Extract the [x, y] coordinate from the center of the cell holding the provided text.  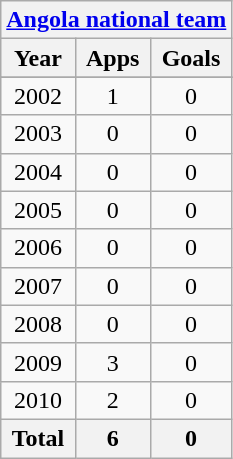
Goals [191, 58]
6 [112, 438]
2 [112, 400]
Total [38, 438]
3 [112, 362]
Year [38, 58]
2008 [38, 324]
2004 [38, 172]
2007 [38, 286]
2002 [38, 96]
2006 [38, 248]
2009 [38, 362]
2010 [38, 400]
2003 [38, 134]
Angola national team [116, 20]
2005 [38, 210]
Apps [112, 58]
1 [112, 96]
